Extract the (x, y) coordinate from the center of the cell holding the provided text.  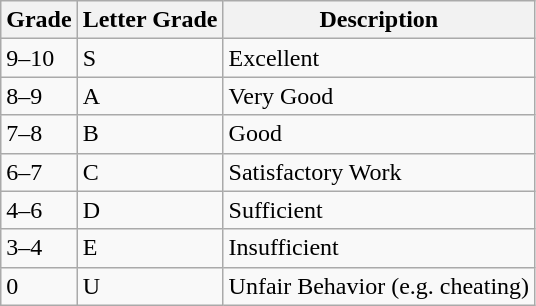
Good (379, 134)
C (150, 172)
3–4 (39, 248)
Satisfactory Work (379, 172)
0 (39, 286)
Grade (39, 20)
Insufficient (379, 248)
Very Good (379, 96)
A (150, 96)
D (150, 210)
E (150, 248)
B (150, 134)
Excellent (379, 58)
Sufficient (379, 210)
Unfair Behavior (e.g. cheating) (379, 286)
S (150, 58)
9–10 (39, 58)
4–6 (39, 210)
6–7 (39, 172)
8–9 (39, 96)
7–8 (39, 134)
Letter Grade (150, 20)
U (150, 286)
Description (379, 20)
